Determine the [x, y] coordinate at the center of the cell enclosing the given text.  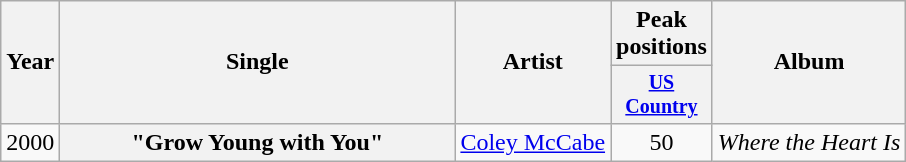
Single [258, 62]
Year [30, 62]
Coley McCabe [533, 142]
2000 [30, 142]
Artist [533, 62]
50 [662, 142]
Album [808, 62]
Where the Heart Is [808, 142]
Peak positions [662, 34]
US Country [662, 94]
"Grow Young with You" [258, 142]
